Locate the cell with the specified text and output its [x, y] center coordinate. 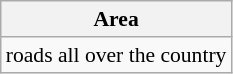
roads all over the country [116, 55]
Area [116, 19]
